Return the [X, Y] coordinate for the center point of the cell that contains the specified text.  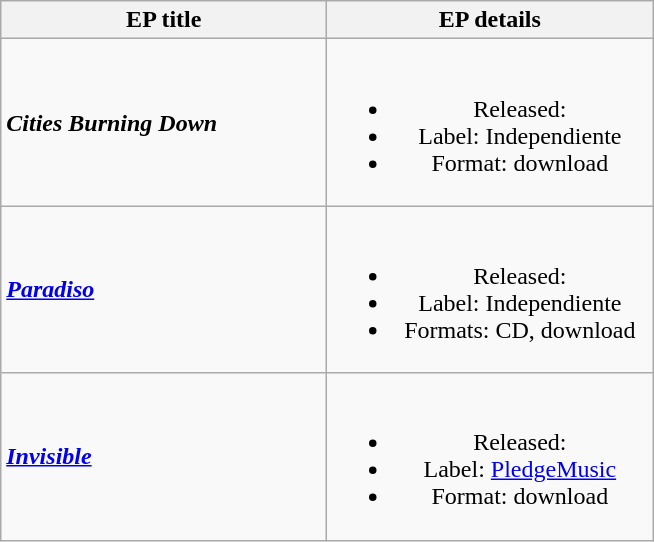
EP title [164, 20]
Released: Label: PledgeMusicFormat: download [490, 456]
Cities Burning Down [164, 122]
EP details [490, 20]
Invisible [164, 456]
Released: Label: IndependienteFormats: CD, download [490, 290]
Released: Label: IndependienteFormat: download [490, 122]
Paradiso [164, 290]
